Provide the [x, y] coordinate of the cell's center where the given text is located.  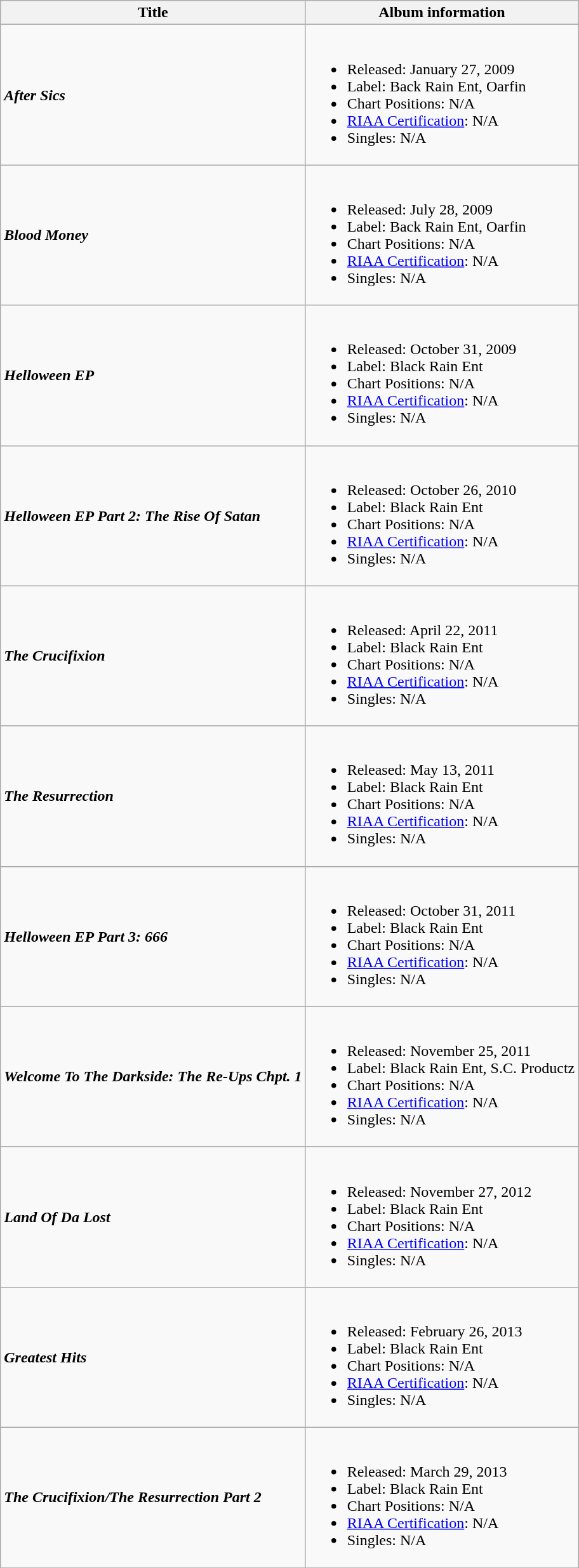
Welcome To The Darkside: The Re-Ups Chpt. 1 [153, 1076]
Released: May 13, 2011Label: Black Rain EntChart Positions: N/ARIAA Certification: N/ASingles: N/A [442, 796]
Album information [442, 13]
Released: October 31, 2009Label: Black Rain EntChart Positions: N/ARIAA Certification: N/ASingles: N/A [442, 376]
Released: March 29, 2013Label: Black Rain EntChart Positions: N/ARIAA Certification: N/ASingles: N/A [442, 1498]
Released: November 25, 2011Label: Black Rain Ent, S.C. ProductzChart Positions: N/ARIAA Certification: N/ASingles: N/A [442, 1076]
After Sics [153, 95]
The Resurrection [153, 796]
Blood Money [153, 235]
The Crucifixion [153, 656]
The Crucifixion/The Resurrection Part 2 [153, 1498]
Helloween EP Part 3: 666 [153, 937]
Released: November 27, 2012Label: Black Rain EntChart Positions: N/ARIAA Certification: N/ASingles: N/A [442, 1217]
Released: February 26, 2013Label: Black Rain EntChart Positions: N/ARIAA Certification: N/ASingles: N/A [442, 1357]
Greatest Hits [153, 1357]
Released: October 31, 2011Label: Black Rain EntChart Positions: N/ARIAA Certification: N/ASingles: N/A [442, 937]
Released: July 28, 2009Label: Back Rain Ent, OarfinChart Positions: N/ARIAA Certification: N/ASingles: N/A [442, 235]
Released: January 27, 2009Label: Back Rain Ent, OarfinChart Positions: N/ARIAA Certification: N/ASingles: N/A [442, 95]
Released: October 26, 2010Label: Black Rain EntChart Positions: N/ARIAA Certification: N/ASingles: N/A [442, 515]
Helloween EP Part 2: The Rise Of Satan [153, 515]
Land Of Da Lost [153, 1217]
Title [153, 13]
Helloween EP [153, 376]
Released: April 22, 2011Label: Black Rain EntChart Positions: N/ARIAA Certification: N/ASingles: N/A [442, 656]
